Search for the cell housing the specified text and yield its [X, Y] center coordinate. 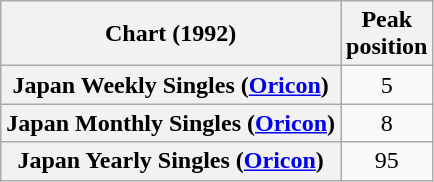
8 [387, 123]
95 [387, 161]
Japan Weekly Singles (Oricon) [171, 85]
Peakposition [387, 34]
Japan Monthly Singles (Oricon) [171, 123]
Chart (1992) [171, 34]
5 [387, 85]
Japan Yearly Singles (Oricon) [171, 161]
